Output the (X, Y) coordinate of the center of the cell containing the given text.  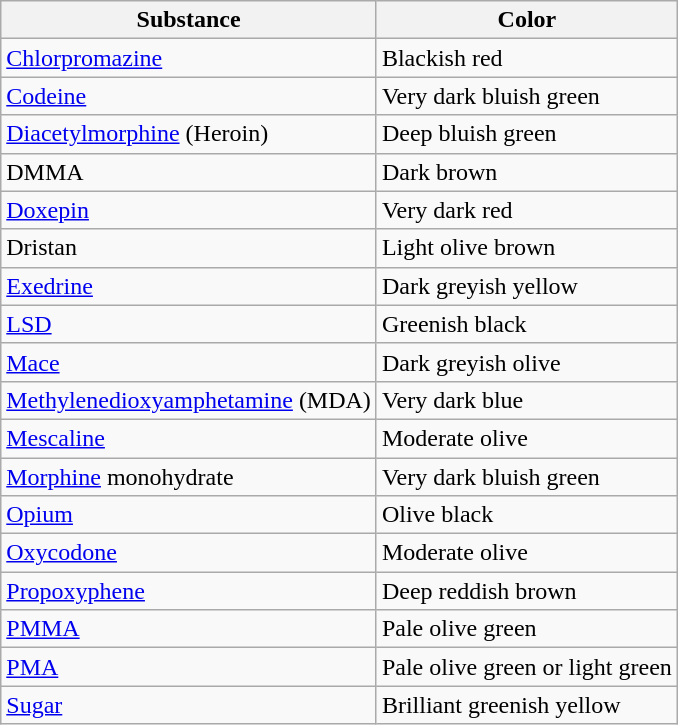
Mescaline (189, 438)
Opium (189, 515)
Pale olive green or light green (526, 667)
Olive black (526, 515)
PMMA (189, 629)
Diacetylmorphine (Heroin) (189, 134)
Dark brown (526, 172)
Chlorpromazine (189, 58)
Exedrine (189, 286)
Dark greyish olive (526, 362)
Codeine (189, 96)
Morphine monohydrate (189, 477)
Greenish black (526, 324)
Very dark red (526, 210)
DMMA (189, 172)
Dark greyish yellow (526, 286)
Blackish red (526, 58)
Brilliant greenish yellow (526, 705)
Methylenedioxyamphetamine (MDA) (189, 400)
Light olive brown (526, 248)
Oxycodone (189, 553)
Doxepin (189, 210)
Sugar (189, 705)
Very dark blue (526, 400)
Color (526, 20)
Mace (189, 362)
Substance (189, 20)
Dristan (189, 248)
Deep reddish brown (526, 591)
Propoxyphene (189, 591)
Pale olive green (526, 629)
Deep bluish green (526, 134)
PMA (189, 667)
LSD (189, 324)
